Identify which cell holds the provided text, then report its (x, y) central coordinate. 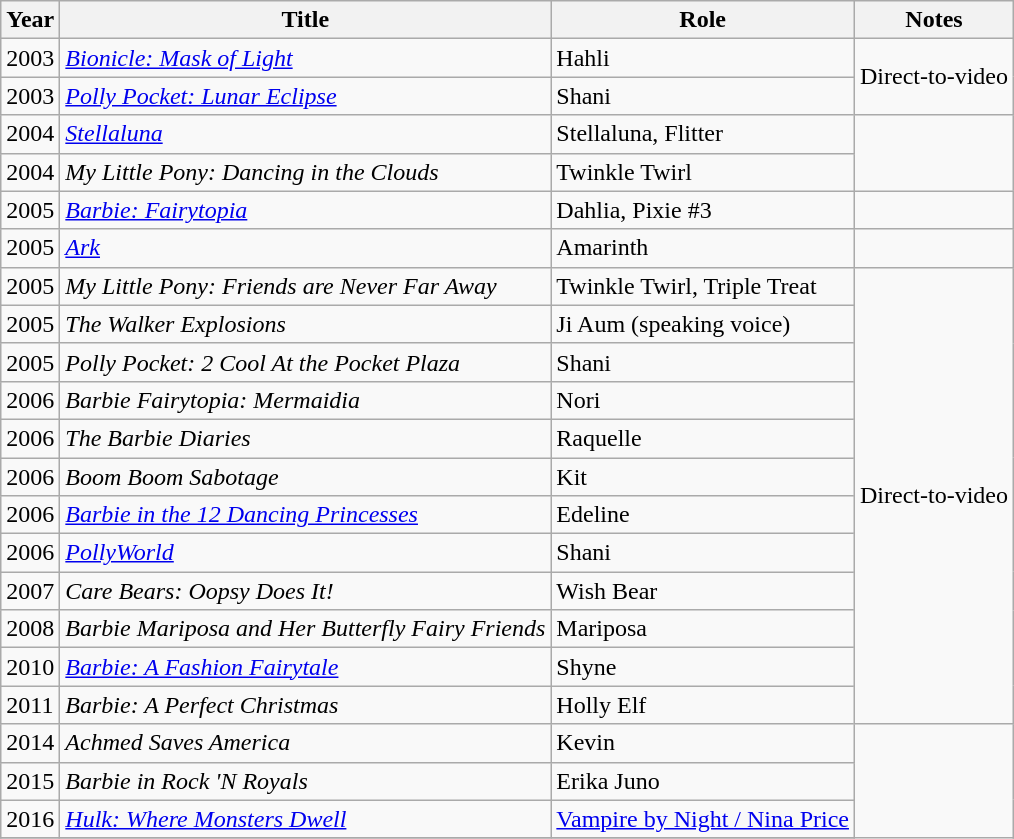
Dahlia, Pixie #3 (703, 210)
Twinkle Twirl (703, 172)
Vampire by Night / Nina Price (703, 819)
Barbie in the 12 Dancing Princesses (306, 515)
2008 (30, 629)
Twinkle Twirl, Triple Treat (703, 286)
Barbie Fairytopia: Mermaidia (306, 400)
Barbie: A Perfect Christmas (306, 705)
Stellaluna, Flitter (703, 134)
My Little Pony: Dancing in the Clouds (306, 172)
Holly Elf (703, 705)
Ji Aum (speaking voice) (703, 324)
Bionicle: Mask of Light (306, 58)
Hulk: Where Monsters Dwell (306, 819)
My Little Pony: Friends are Never Far Away (306, 286)
Title (306, 20)
Polly Pocket: 2 Cool At the Pocket Plaza (306, 362)
Barbie: Fairytopia (306, 210)
2011 (30, 705)
Nori (703, 400)
Edeline (703, 515)
Ark (306, 248)
Achmed Saves America (306, 743)
Barbie: A Fashion Fairytale (306, 667)
2016 (30, 819)
2014 (30, 743)
Polly Pocket: Lunar Eclipse (306, 96)
Boom Boom Sabotage (306, 477)
Shyne (703, 667)
Care Bears: Oopsy Does It! (306, 591)
Kevin (703, 743)
2015 (30, 781)
PollyWorld (306, 553)
Raquelle (703, 438)
Kit (703, 477)
2007 (30, 591)
Hahli (703, 58)
Erika Juno (703, 781)
Wish Bear (703, 591)
Stellaluna (306, 134)
The Walker Explosions (306, 324)
Role (703, 20)
Mariposa (703, 629)
Barbie Mariposa and Her Butterfly Fairy Friends (306, 629)
Amarinth (703, 248)
Year (30, 20)
Barbie in Rock 'N Royals (306, 781)
Notes (934, 20)
2010 (30, 667)
The Barbie Diaries (306, 438)
